Provide the (X, Y) coordinate of the cell's center where the given text is located.  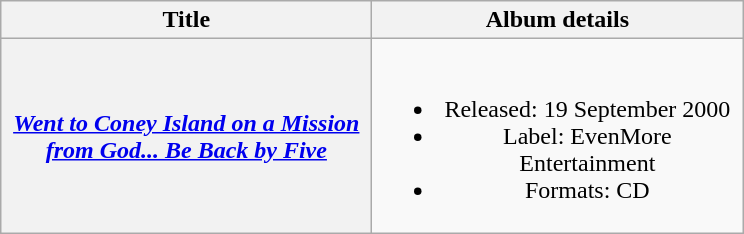
Released: 19 September 2000Label: EvenMore EntertainmentFormats: CD (558, 136)
Went to Coney Island on a Mission from God... Be Back by Five (186, 136)
Album details (558, 20)
Title (186, 20)
